Determine the (X, Y) coordinate at the center of the cell enclosing the given text.  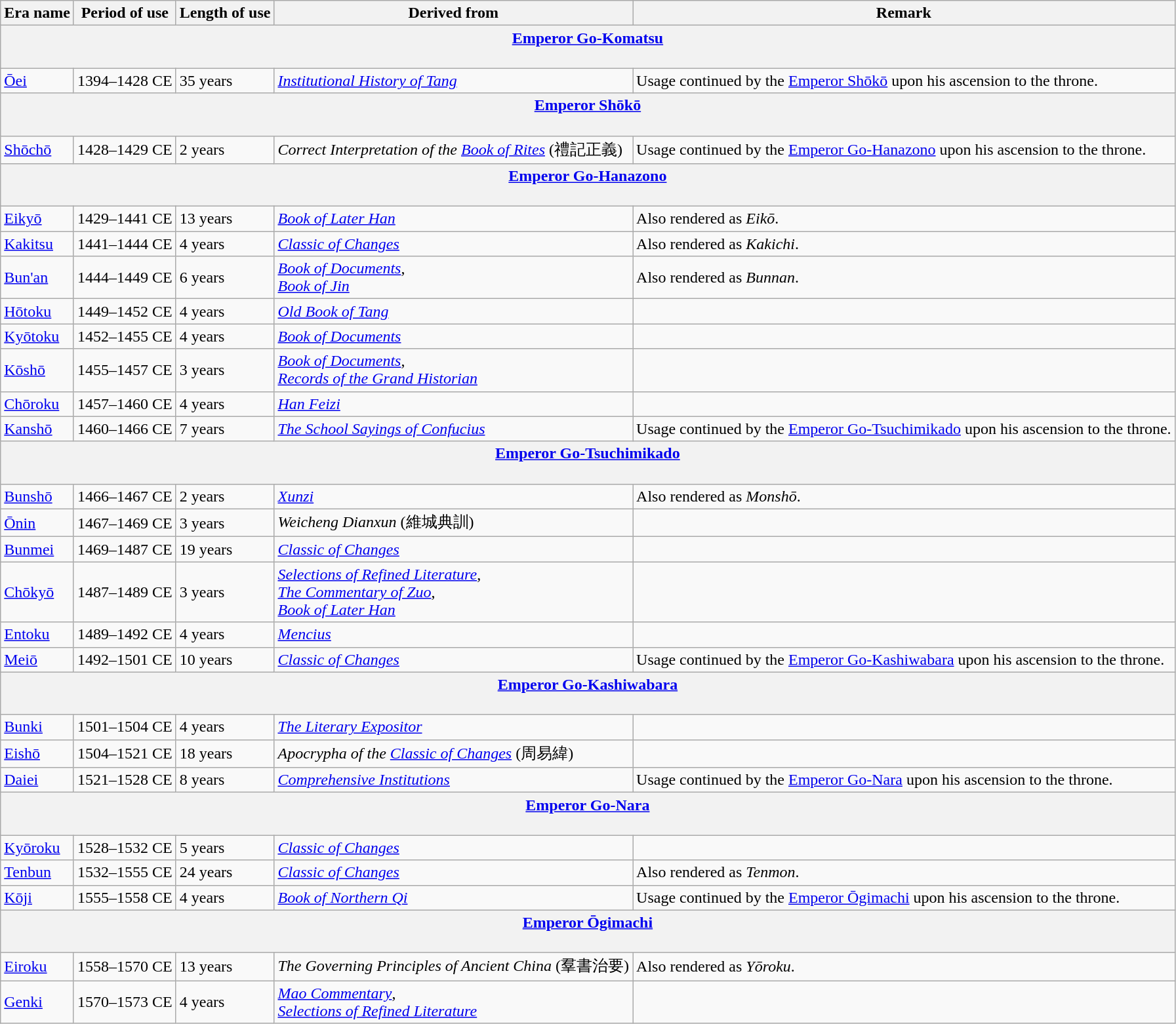
24 years (225, 873)
7 years (225, 429)
1528–1532 CE (125, 848)
Weicheng Dianxun (維城典訓) (454, 523)
1441–1444 CE (125, 244)
Usage continued by the Emperor Go-Hanazono upon his ascension to the throne. (904, 149)
Bunki (37, 727)
1460–1466 CE (125, 429)
The Governing Principles of Ancient China (羣書治要) (454, 966)
Period of use (125, 13)
Usage continued by the Emperor Go-Kashiwabara upon his ascension to the throne. (904, 660)
Emperor Go-Kashiwabara (588, 694)
Eishō (37, 754)
Kyōroku (37, 848)
Also rendered as Tenmon. (904, 873)
Emperor Shōkō (588, 114)
Tenbun (37, 873)
Ōnin (37, 523)
Emperor Go-Tsuchimikado (588, 463)
Selections of Refined Literature,The Commentary of Zuo,Book of Later Han (454, 592)
Also rendered as Monshō. (904, 496)
1394–1428 CE (125, 81)
Usage continued by the Emperor Go-Tsuchimikado upon his ascension to the throne. (904, 429)
Era name (37, 13)
1489–1492 CE (125, 635)
Eiroku (37, 966)
Usage continued by the Emperor Ōgimachi upon his ascension to the throne. (904, 897)
Also rendered as Kakichi. (904, 244)
Kōji (37, 897)
1429–1441 CE (125, 219)
Also rendered as Eikō. (904, 219)
Book of Documents,Records of the Grand Historian (454, 370)
Shōchō (37, 149)
Derived from (454, 13)
Usage continued by the Emperor Shōkō upon his ascension to the throne. (904, 81)
Book of Northern Qi (454, 897)
Meiō (37, 660)
1521–1528 CE (125, 780)
Usage continued by the Emperor Go-Nara upon his ascension to the throne. (904, 780)
1487–1489 CE (125, 592)
Chōkyō (37, 592)
Kanshō (37, 429)
Book of Documents,Book of Jin (454, 278)
1469–1487 CE (125, 549)
Emperor Go-Hanazono (588, 185)
Emperor Go-Nara (588, 814)
Bun'an (37, 278)
Ōei (37, 81)
Also rendered as Yōroku. (904, 966)
18 years (225, 754)
1428–1429 CE (125, 149)
Also rendered as Bunnan. (904, 278)
Daiei (37, 780)
1449–1452 CE (125, 311)
1501–1504 CE (125, 727)
Kyōtoku (37, 336)
Book of Documents (454, 336)
1467–1469 CE (125, 523)
1532–1555 CE (125, 873)
Mencius (454, 635)
6 years (225, 278)
Chōroku (37, 404)
Book of Later Han (454, 219)
Comprehensive Institutions (454, 780)
Emperor Go-Komatsu (588, 47)
The School Sayings of Confucius (454, 429)
Entoku (37, 635)
Apocrypha of the Classic of Changes (周易緯) (454, 754)
Bunmei (37, 549)
5 years (225, 848)
Mao Commentary,Selections of Refined Literature (454, 1002)
Correct Interpretation of the Book of Rites (禮記正義) (454, 149)
1504–1521 CE (125, 754)
Bunshō (37, 496)
1555–1558 CE (125, 897)
Emperor Ōgimachi (588, 931)
10 years (225, 660)
1457–1460 CE (125, 404)
Kakitsu (37, 244)
Xunzi (454, 496)
1558–1570 CE (125, 966)
1452–1455 CE (125, 336)
Old Book of Tang (454, 311)
1570–1573 CE (125, 1002)
35 years (225, 81)
The Literary Expositor (454, 727)
Length of use (225, 13)
Remark (904, 13)
Institutional History of Tang (454, 81)
Eikyō (37, 219)
Kōshō (37, 370)
1444–1449 CE (125, 278)
1492–1501 CE (125, 660)
1455–1457 CE (125, 370)
Han Feizi (454, 404)
19 years (225, 549)
1466–1467 CE (125, 496)
Hōtoku (37, 311)
Genki (37, 1002)
8 years (225, 780)
